Search for the cell housing the specified text and yield its [x, y] center coordinate. 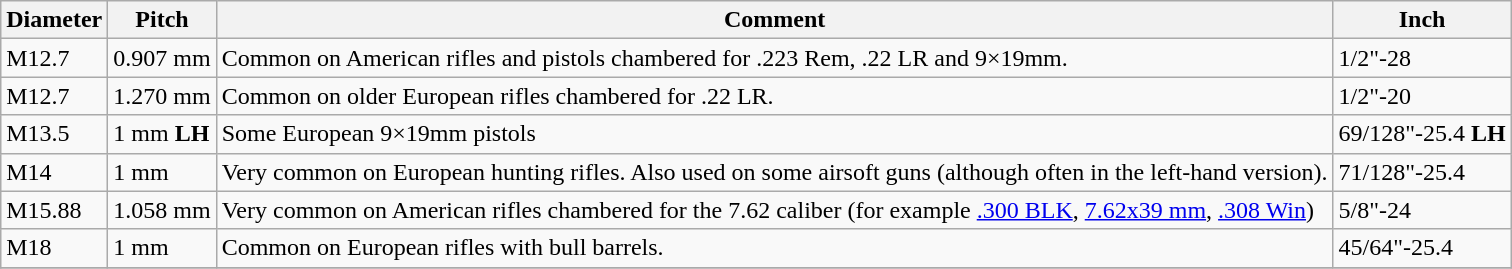
1 mm LH [162, 134]
Common on European rifles with bull barrels. [774, 248]
Very common on American rifles chambered for the 7.62 caliber (for example .300 BLK, 7.62x39 mm, .308 Win) [774, 210]
71/128"-25.4 [1422, 172]
69/128"-25.4 LH [1422, 134]
Diameter [54, 20]
Common on older European rifles chambered for .22 LR. [774, 96]
1.058 mm [162, 210]
Some European 9×19mm pistols [774, 134]
45/64"-25.4 [1422, 248]
1/2"-28 [1422, 58]
M18 [54, 248]
Very common on European hunting rifles. Also used on some airsoft guns (although often in the left-hand version). [774, 172]
0.907 mm [162, 58]
M14 [54, 172]
Comment [774, 20]
Common on American rifles and pistols chambered for .223 Rem, .22 LR and 9×19mm. [774, 58]
1.270 mm [162, 96]
5/8"-24 [1422, 210]
Pitch [162, 20]
1/2"-20 [1422, 96]
M13.5 [54, 134]
M15.88 [54, 210]
Inch [1422, 20]
